Find where the given text appears and provide that cell's center as (x, y) coordinate. 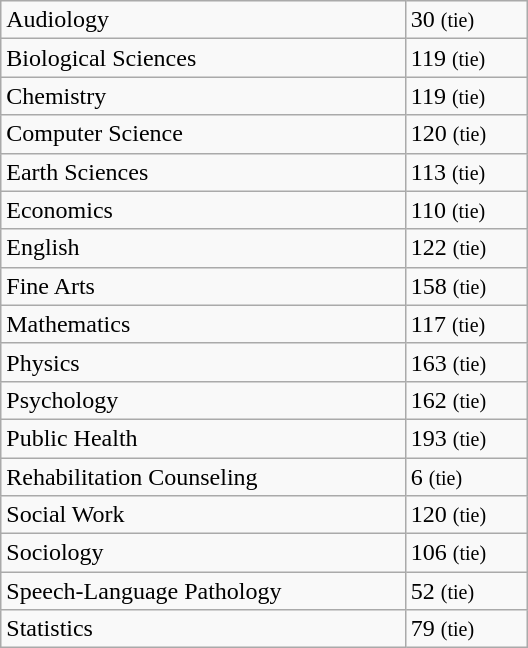
79 (tie) (466, 629)
English (203, 248)
Public Health (203, 438)
Biological Sciences (203, 58)
Statistics (203, 629)
110 (tie) (466, 210)
106 (tie) (466, 553)
117 (tie) (466, 324)
Economics (203, 210)
52 (tie) (466, 591)
158 (tie) (466, 286)
122 (tie) (466, 248)
163 (tie) (466, 362)
113 (tie) (466, 172)
Social Work (203, 515)
Psychology (203, 400)
Earth Sciences (203, 172)
Mathematics (203, 324)
Computer Science (203, 134)
Rehabilitation Counseling (203, 477)
Sociology (203, 553)
30 (tie) (466, 20)
Fine Arts (203, 286)
193 (tie) (466, 438)
Audiology (203, 20)
6 (tie) (466, 477)
Speech-Language Pathology (203, 591)
162 (tie) (466, 400)
Chemistry (203, 96)
Physics (203, 362)
